Identify which cell holds the provided text, then report its [X, Y] central coordinate. 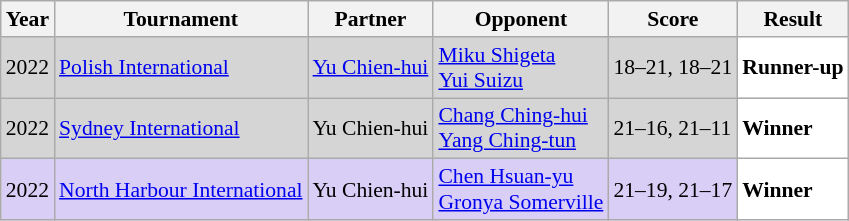
Miku Shigeta Yui Suizu [520, 68]
Sydney International [181, 128]
Chen Hsuan-yu Gronya Somerville [520, 190]
21–19, 21–17 [672, 190]
18–21, 18–21 [672, 68]
Runner-up [792, 68]
North Harbour International [181, 190]
21–16, 21–11 [672, 128]
Score [672, 19]
Year [28, 19]
Polish International [181, 68]
Partner [371, 19]
Chang Ching-hui Yang Ching-tun [520, 128]
Opponent [520, 19]
Tournament [181, 19]
Result [792, 19]
